Determine the [x, y] coordinate at the center of the cell enclosing the given text.  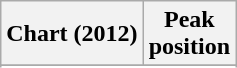
Peakposition [189, 34]
Chart (2012) [72, 34]
